Output the [X, Y] coordinate of the center of the cell containing the given text.  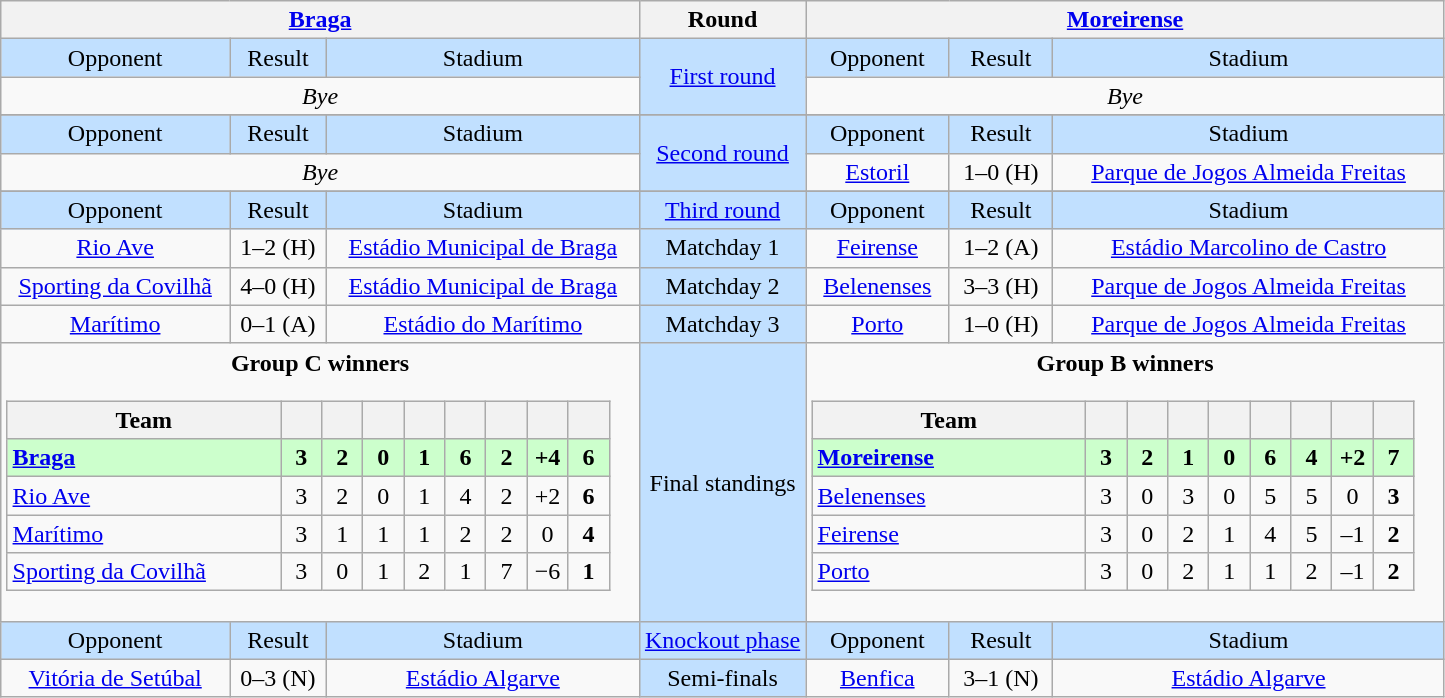
3–3 (H) [1001, 286]
0–1 (A) [278, 324]
First round [722, 77]
Final standings [722, 482]
Round [722, 20]
Estoril [878, 172]
1–2 (A) [1001, 248]
0–3 (N) [278, 678]
+4 [548, 458]
3–1 (N) [1001, 678]
Group C winners Team Braga 3 2 0 1 6 2 +4 6 Rio Ave 3 2 0 1 4 2 +2 6 Marítimo 3 1 1 1 2 2 0 4 Sporting da Covilhã 3 0 1 2 1 7 −6 1 [320, 482]
Estádio do Marítimo [482, 324]
Benfica [878, 678]
Vitória de Setúbal [116, 678]
Matchday 3 [722, 324]
Matchday 2 [722, 286]
Group B winners Team Moreirense 3 2 1 0 6 4 +2 7 Belenenses 3 0 3 0 5 5 0 3 Feirense 3 0 2 1 4 5 –1 2 Porto 3 0 2 1 1 2 –1 2 [1126, 482]
Semi-finals [722, 678]
4–0 (H) [278, 286]
Second round [722, 153]
Knockout phase [722, 640]
Estádio Marcolino de Castro [1249, 248]
1–2 (H) [278, 248]
−6 [548, 572]
Third round [722, 210]
Matchday 1 [722, 248]
